Return the [X, Y] coordinate for the center point of the cell that contains the specified text.  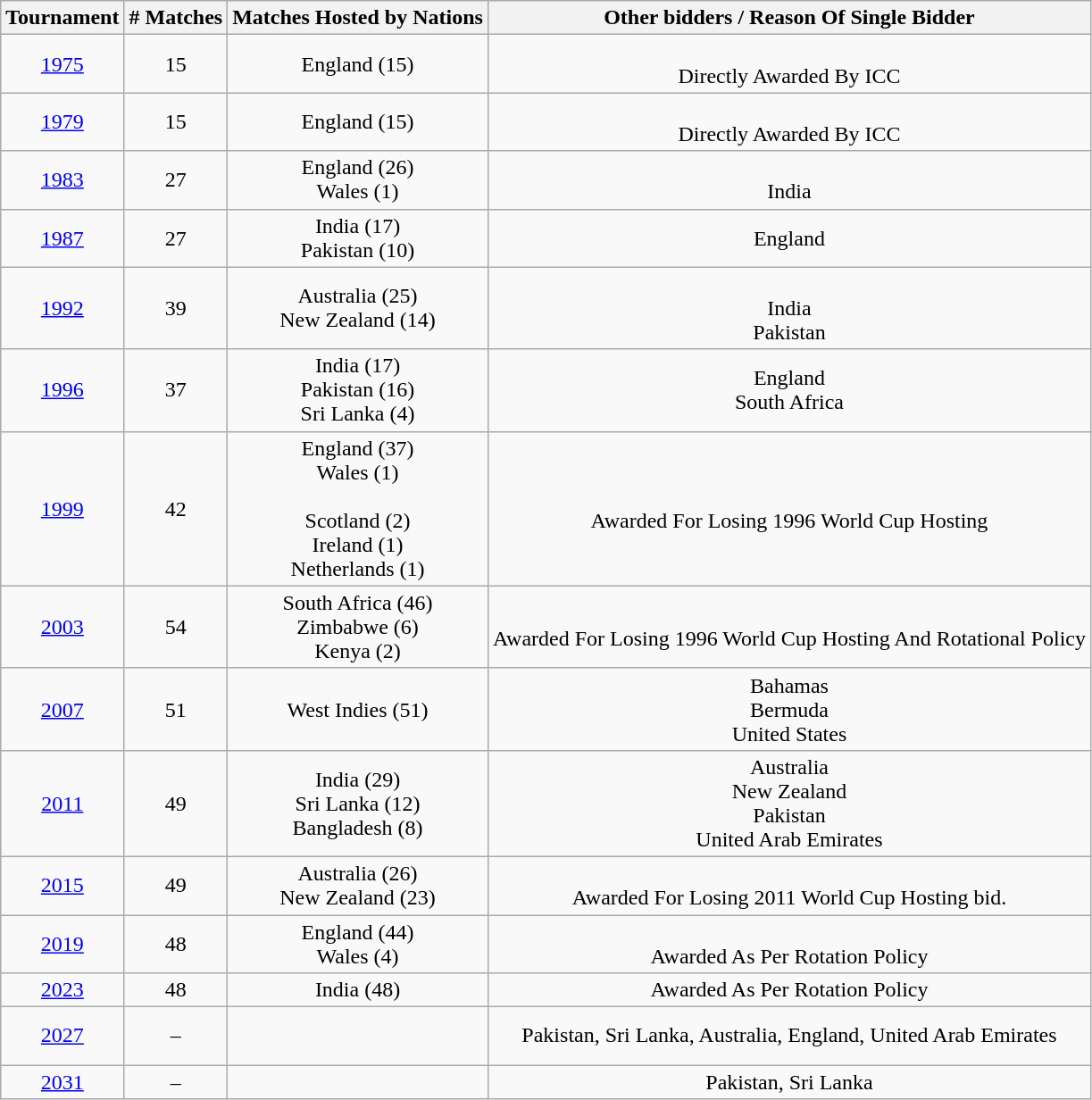
Awarded For Losing 1996 World Cup Hosting And Rotational Policy [789, 627]
42 [176, 509]
1996 [63, 390]
Pakistan, Sri Lanka, Australia, England, United Arab Emirates [789, 1036]
Tournament [63, 18]
South Africa (46) Zimbabwe (6) Kenya (2) [358, 627]
Pakistan, Sri Lanka [789, 1082]
Awarded For Losing 1996 World Cup Hosting [789, 509]
2031 [63, 1082]
1983 [63, 180]
2027 [63, 1036]
1987 [63, 237]
1975 [63, 64]
India [789, 180]
1979 [63, 121]
India (48) [358, 990]
India (29) Sri Lanka (12) Bangladesh (8) [358, 804]
2023 [63, 990]
37 [176, 390]
# Matches [176, 18]
England (37) Wales (1) Scotland (2) Ireland (1) Netherlands (1) [358, 509]
2007 [63, 709]
39 [176, 308]
51 [176, 709]
Australia New Zealand Pakistan United Arab Emirates [789, 804]
2015 [63, 886]
India (17) Pakistan (16) Sri Lanka (4) [358, 390]
2019 [63, 943]
1992 [63, 308]
England (26) Wales (1) [358, 180]
England South Africa [789, 390]
1999 [63, 509]
India (17) Pakistan (10) [358, 237]
Matches Hosted by Nations [358, 18]
Awarded For Losing 2011 World Cup Hosting bid. [789, 886]
2011 [63, 804]
England [789, 237]
54 [176, 627]
India Pakistan [789, 308]
2003 [63, 627]
Bahamas Bermuda United States [789, 709]
Australia (25) New Zealand (14) [358, 308]
Other bidders / Reason Of Single Bidder [789, 18]
England (44) Wales (4) [358, 943]
Australia (26) New Zealand (23) [358, 886]
West Indies (51) [358, 709]
